Output the [X, Y] coordinate of the center of the cell containing the given text.  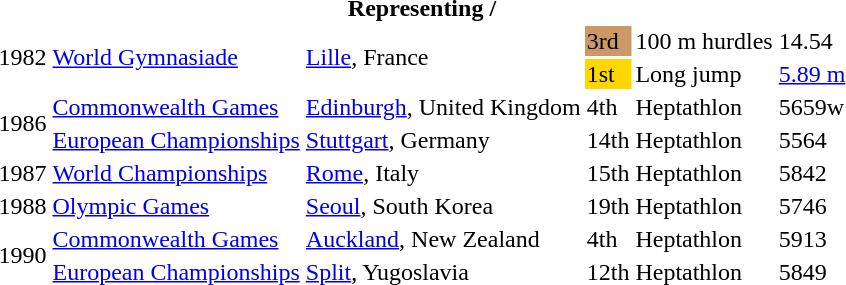
Stuttgart, Germany [443, 140]
Auckland, New Zealand [443, 239]
19th [608, 206]
100 m hurdles [704, 41]
Rome, Italy [443, 173]
Edinburgh, United Kingdom [443, 107]
3rd [608, 41]
European Championships [176, 140]
15th [608, 173]
Long jump [704, 74]
Olympic Games [176, 206]
World Championships [176, 173]
14th [608, 140]
Lille, France [443, 58]
1st [608, 74]
Seoul, South Korea [443, 206]
World Gymnasiade [176, 58]
